Identify which cell holds the provided text, then report its (X, Y) central coordinate. 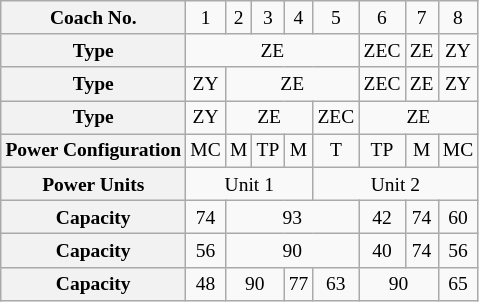
2 (238, 18)
42 (382, 216)
63 (336, 284)
60 (458, 216)
3 (268, 18)
6 (382, 18)
1 (206, 18)
4 (298, 18)
77 (298, 284)
65 (458, 284)
T (336, 150)
Power Configuration (94, 150)
48 (206, 284)
Coach No. (94, 18)
Unit 1 (250, 184)
40 (382, 250)
7 (422, 18)
5 (336, 18)
Power Units (94, 184)
93 (292, 216)
Unit 2 (396, 184)
8 (458, 18)
